Provide the (x, y) coordinate of the cell's center where the given text is located.  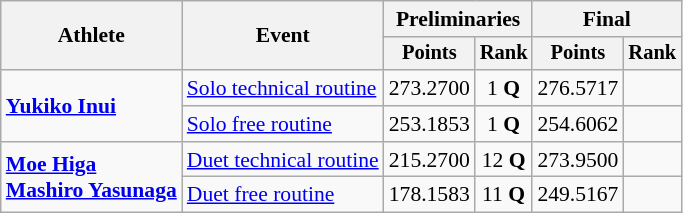
Solo technical routine (283, 88)
249.5167 (578, 195)
Duet technical routine (283, 160)
Moe Higa Mashiro Yasunaga (92, 178)
215.2700 (430, 160)
Final (606, 19)
276.5717 (578, 88)
Yukiko Inui (92, 106)
Athlete (92, 36)
Event (283, 36)
12 Q (504, 160)
Solo free routine (283, 124)
Duet free routine (283, 195)
253.1853 (430, 124)
11 Q (504, 195)
254.6062 (578, 124)
273.2700 (430, 88)
273.9500 (578, 160)
Preliminaries (458, 19)
178.1583 (430, 195)
